Return [X, Y] of the center of cell containing provided text 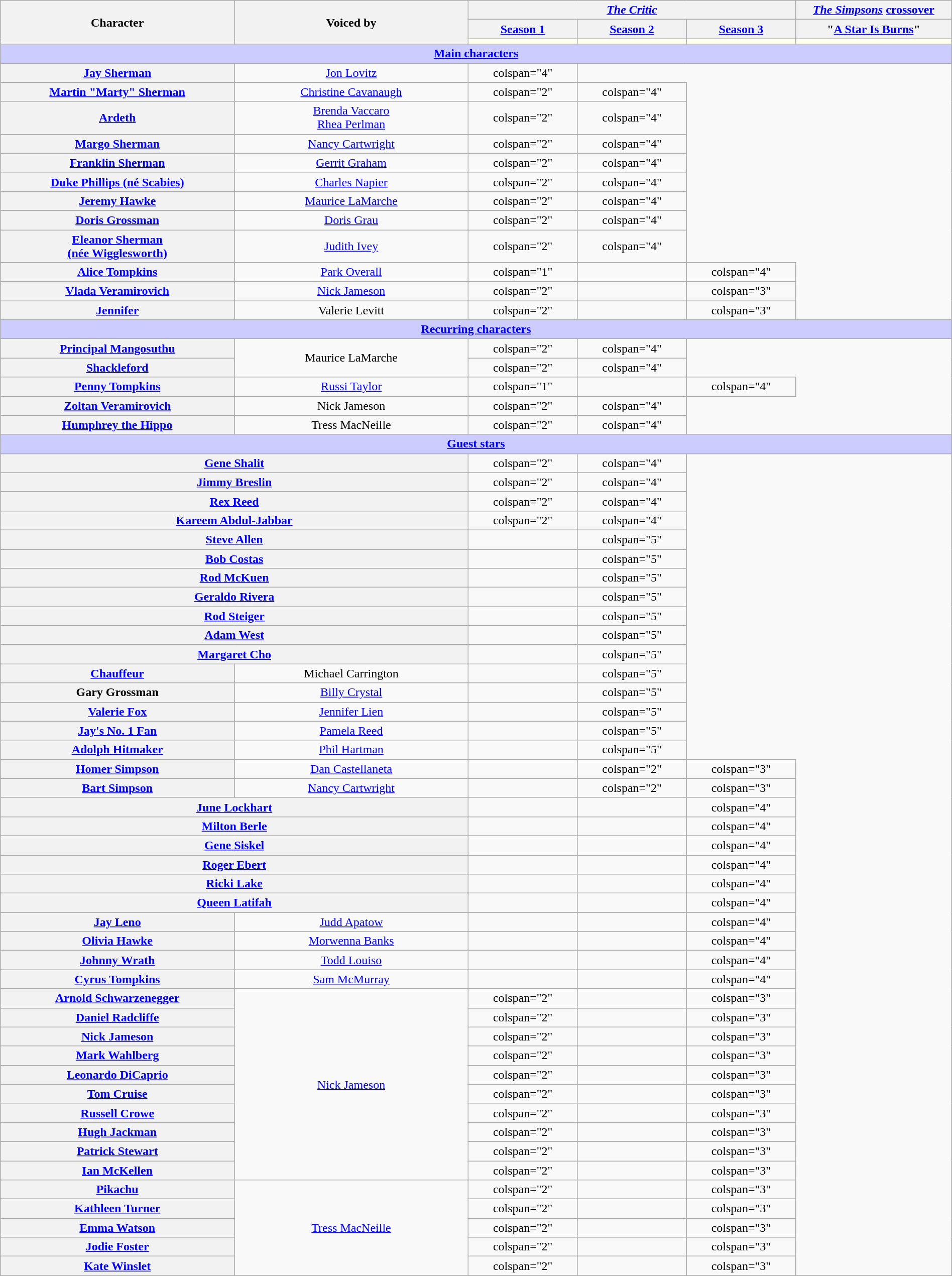
Jay Leno [117, 922]
Billy Crystal [351, 692]
Valerie Levitt [351, 310]
Phil Hartman [351, 750]
Zoltan Veramirovich [117, 406]
Leonardo DiCaprio [117, 1075]
Alice Tompkins [117, 272]
Valerie Fox [117, 712]
Margaret Cho [234, 654]
Russi Taylor [351, 387]
Brenda Vaccaro Rhea Perlman [351, 118]
Johnny Wrath [117, 960]
Patrick Stewart [117, 1151]
Daniel Radcliffe [117, 1017]
Humphrey the Hippo [117, 425]
Doris Grossman [117, 220]
Geraldo Rivera [234, 597]
Gene Siskel [234, 845]
Jennifer Lien [351, 712]
Ricki Lake [234, 884]
Jon Lovitz [351, 73]
Kareem Abdul-Jabbar [234, 520]
Jimmy Breslin [234, 482]
The Critic [632, 10]
Rod McKuen [234, 578]
Jay's No. 1 Fan [117, 731]
Kathleen Turner [117, 1209]
Tom Cruise [117, 1094]
Character [117, 22]
Bart Simpson [117, 788]
Olivia Hawke [117, 941]
Queen Latifah [234, 903]
Judith Ivey [351, 246]
Adolph Hitmaker [117, 750]
Gerrit Graham [351, 163]
Gene Shalit [234, 463]
Main characters [476, 54]
June Lockhart [234, 807]
"A Star Is Burns" [874, 29]
Mark Wahlberg [117, 1056]
Jennifer [117, 310]
Homer Simpson [117, 769]
Franklin Sherman [117, 163]
Doris Grau [351, 220]
Kate Winslet [117, 1266]
Rod Steiger [234, 616]
Milton Berle [234, 826]
Jodie Foster [117, 1247]
Emma Watson [117, 1228]
Steve Allen [234, 539]
Michael Carrington [351, 673]
Russell Crowe [117, 1113]
Eleanor Sherman(née Wigglesworth) [117, 246]
Season 3 [741, 29]
Sam McMurray [351, 979]
Pikachu [117, 1190]
Season 1 [522, 29]
Bob Costas [234, 559]
Cyrus Tompkins [117, 979]
Jay Sherman [117, 73]
Margo Sherman [117, 144]
Penny Tompkins [117, 387]
Ian McKellen [117, 1171]
Gary Grossman [117, 692]
Hugh Jackman [117, 1132]
Arnold Schwarzenegger [117, 998]
Guest stars [476, 444]
Charles Napier [351, 182]
Park Overall [351, 272]
Principal Mangosuthu [117, 349]
Ardeth [117, 118]
Adam West [234, 635]
Jeremy Hawke [117, 201]
Roger Ebert [234, 864]
Dan Castellaneta [351, 769]
Duke Phillips (né Scabies) [117, 182]
Judd Apatow [351, 922]
The Simpsons crossover [874, 10]
Todd Louiso [351, 960]
Morwenna Banks [351, 941]
Chauffeur [117, 673]
Vlada Veramirovich [117, 291]
Pamela Reed [351, 731]
Christine Cavanaugh [351, 92]
Season 2 [632, 29]
Voiced by [351, 22]
Rex Reed [234, 501]
Martin "Marty" Sherman [117, 92]
Recurring characters [476, 329]
Shackleford [117, 368]
